Provide the (x, y) coordinate of the cell's center where the given text is located.  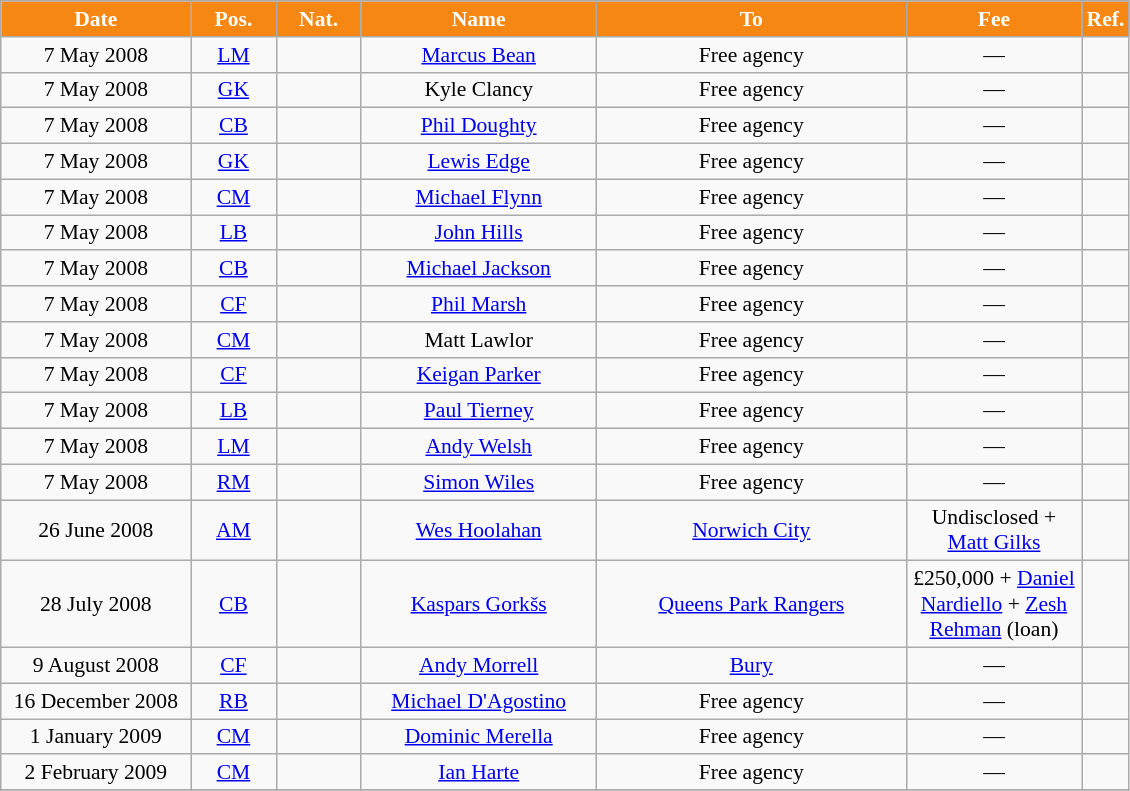
Lewis Edge (478, 162)
Andy Welsh (478, 447)
To (751, 19)
Ian Harte (478, 773)
Undisclosed + Matt Gilks (994, 530)
Michael Flynn (478, 197)
Ref. (1106, 19)
Date (96, 19)
26 June 2008 (96, 530)
Name (478, 19)
Dominic Merella (478, 737)
Phil Marsh (478, 304)
Michael D'Agostino (478, 701)
Queens Park Rangers (751, 604)
RB (234, 701)
Nat. (318, 19)
Bury (751, 666)
AM (234, 530)
Fee (994, 19)
Pos. (234, 19)
2 February 2009 (96, 773)
Matt Lawlor (478, 340)
Keigan Parker (478, 375)
Phil Doughty (478, 126)
9 August 2008 (96, 666)
Kaspars Gorkšs (478, 604)
Michael Jackson (478, 269)
Kyle Clancy (478, 90)
£250,000 + Daniel Nardiello + Zesh Rehman (loan) (994, 604)
Marcus Bean (478, 55)
16 December 2008 (96, 701)
John Hills (478, 233)
Norwich City (751, 530)
Andy Morrell (478, 666)
1 January 2009 (96, 737)
Simon Wiles (478, 482)
Paul Tierney (478, 411)
28 July 2008 (96, 604)
Wes Hoolahan (478, 530)
RM (234, 482)
